Identify which cell holds the provided text, then report its (X, Y) central coordinate. 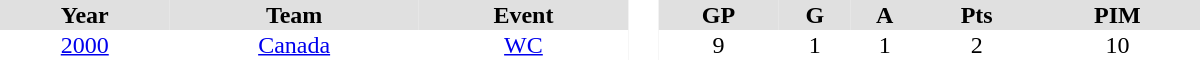
A (885, 15)
G (815, 15)
10 (1118, 45)
2000 (85, 45)
Canada (294, 45)
WC (524, 45)
9 (718, 45)
2 (976, 45)
Event (524, 15)
GP (718, 15)
Pts (976, 15)
Year (85, 15)
PIM (1118, 15)
Team (294, 15)
